Search for the cell housing the specified text and yield its [x, y] center coordinate. 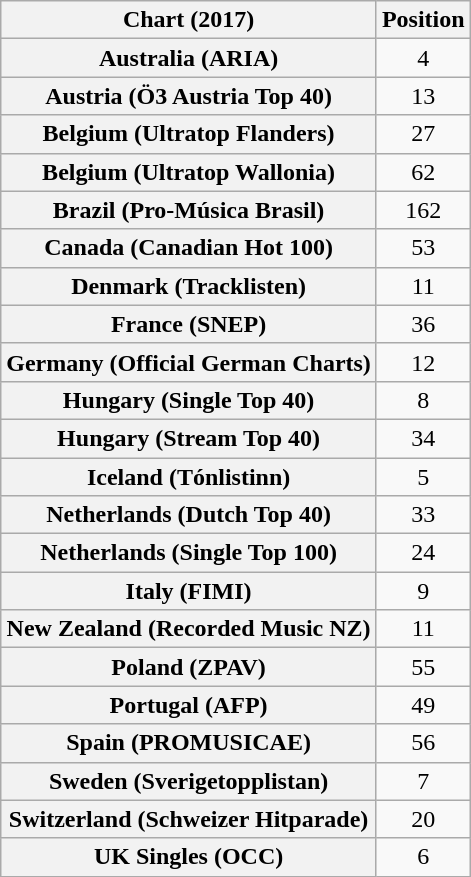
Brazil (Pro-Música Brasil) [189, 210]
9 [423, 591]
53 [423, 248]
UK Singles (OCC) [189, 857]
Netherlands (Dutch Top 40) [189, 515]
4 [423, 58]
Hungary (Stream Top 40) [189, 438]
Hungary (Single Top 40) [189, 400]
France (SNEP) [189, 324]
49 [423, 705]
7 [423, 781]
Position [423, 20]
33 [423, 515]
13 [423, 96]
Belgium (Ultratop Wallonia) [189, 172]
56 [423, 743]
Poland (ZPAV) [189, 667]
Spain (PROMUSICAE) [189, 743]
Chart (2017) [189, 20]
Austria (Ö3 Austria Top 40) [189, 96]
34 [423, 438]
Sweden (Sverigetopplistan) [189, 781]
24 [423, 553]
Switzerland (Schweizer Hitparade) [189, 819]
Australia (ARIA) [189, 58]
20 [423, 819]
36 [423, 324]
Denmark (Tracklisten) [189, 286]
6 [423, 857]
62 [423, 172]
162 [423, 210]
Italy (FIMI) [189, 591]
5 [423, 477]
55 [423, 667]
Germany (Official German Charts) [189, 362]
Portugal (AFP) [189, 705]
12 [423, 362]
Netherlands (Single Top 100) [189, 553]
New Zealand (Recorded Music NZ) [189, 629]
27 [423, 134]
Belgium (Ultratop Flanders) [189, 134]
8 [423, 400]
Iceland (Tónlistinn) [189, 477]
Canada (Canadian Hot 100) [189, 248]
